For the text-containing cell, return its midpoint in [X, Y] coordinate format. 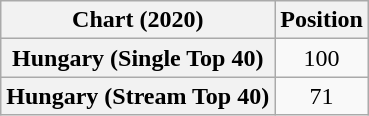
Chart (2020) [138, 20]
100 [322, 58]
Hungary (Stream Top 40) [138, 96]
71 [322, 96]
Position [322, 20]
Hungary (Single Top 40) [138, 58]
